From the cell containing the given text, extract its center point as (x, y) coordinate. 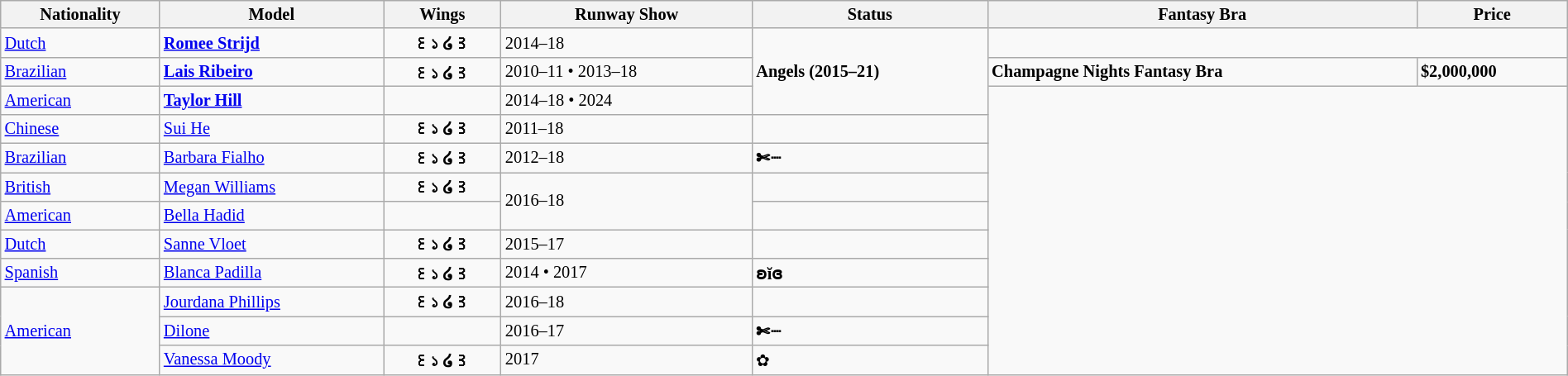
Runway Show (627, 14)
Chinese (80, 129)
2011–18 (627, 129)
Nationality (80, 14)
2014 • 2017 (627, 273)
✿ (870, 360)
British (80, 187)
Price (1492, 14)
Wings (442, 14)
2017 (627, 360)
Blanca Padilla (271, 273)
Sui He (271, 129)
2012–18 (627, 157)
Spanish (80, 273)
Lais Ribeiro (271, 71)
Barbara Fialho (271, 157)
Sanne Vloet (271, 243)
Romee Strijd (271, 43)
Status (870, 14)
2016–17 (627, 331)
Model (271, 14)
2010–11 • 2013–18 (627, 71)
Fantasy Bra (1202, 14)
2014–18 (627, 43)
2015–17 (627, 243)
$2,000,000 (1492, 71)
Dilone (271, 331)
Megan Williams (271, 187)
2014–18 • 2024 (627, 100)
Vanessa Moody (271, 360)
Angels (2015–21) (870, 71)
Bella Hadid (271, 215)
Taylor Hill (271, 100)
ʚĭɞ (870, 273)
Jourdana Phillips (271, 301)
Champagne Nights Fantasy Bra (1202, 71)
